Determine the [x, y] coordinate at the center of the cell enclosing the given text.  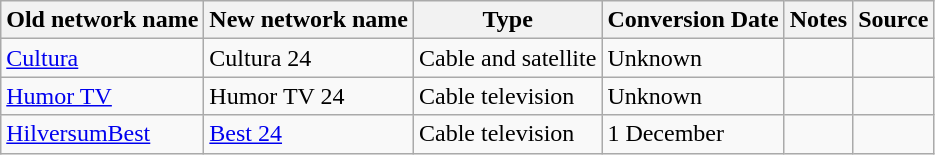
Old network name [102, 20]
Humor TV 24 [309, 96]
Type [508, 20]
Cultura [102, 58]
New network name [309, 20]
Cultura 24 [309, 58]
Cable and satellite [508, 58]
Humor TV [102, 96]
HilversumBest [102, 134]
Conversion Date [693, 20]
Notes [818, 20]
1 December [693, 134]
Source [894, 20]
Best 24 [309, 134]
